Return the (x, y) coordinate for the center point of the cell that contains the specified text.  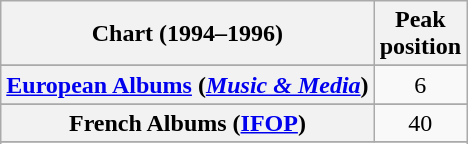
European Albums (Music & Media) (188, 85)
Peakposition (420, 34)
6 (420, 85)
Chart (1994–1996) (188, 34)
French Albums (IFOP) (188, 123)
40 (420, 123)
